Return the (x, y) coordinate for the center point of the cell that contains the specified text.  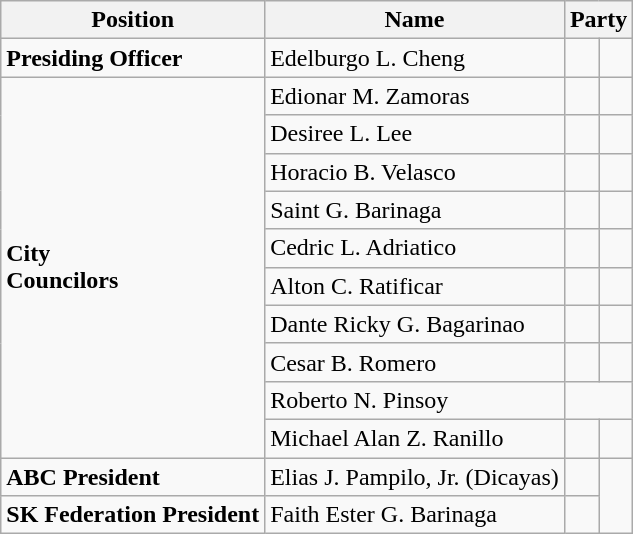
Cesar B. Romero (415, 362)
Saint G. Barinaga (415, 210)
Elias J. Pampilo, Jr. (Dicayas) (415, 477)
Roberto N. Pinsoy (415, 400)
Dante Ricky G. Bagarinao (415, 324)
Edelburgo L. Cheng (415, 58)
Edionar M. Zamoras (415, 96)
Alton C. Ratificar (415, 286)
Position (133, 20)
Desiree L. Lee (415, 134)
Cedric L. Adriatico (415, 248)
Faith Ester G. Barinaga (415, 515)
Party (598, 20)
ABC President (133, 477)
Horacio B. Velasco (415, 172)
SK Federation President (133, 515)
Presiding Officer (133, 58)
CityCouncilors (133, 268)
Name (415, 20)
Michael Alan Z. Ranillo (415, 438)
